Pinpoint the cell where the given text exists, returning its (X, Y) midpoint coordinate. 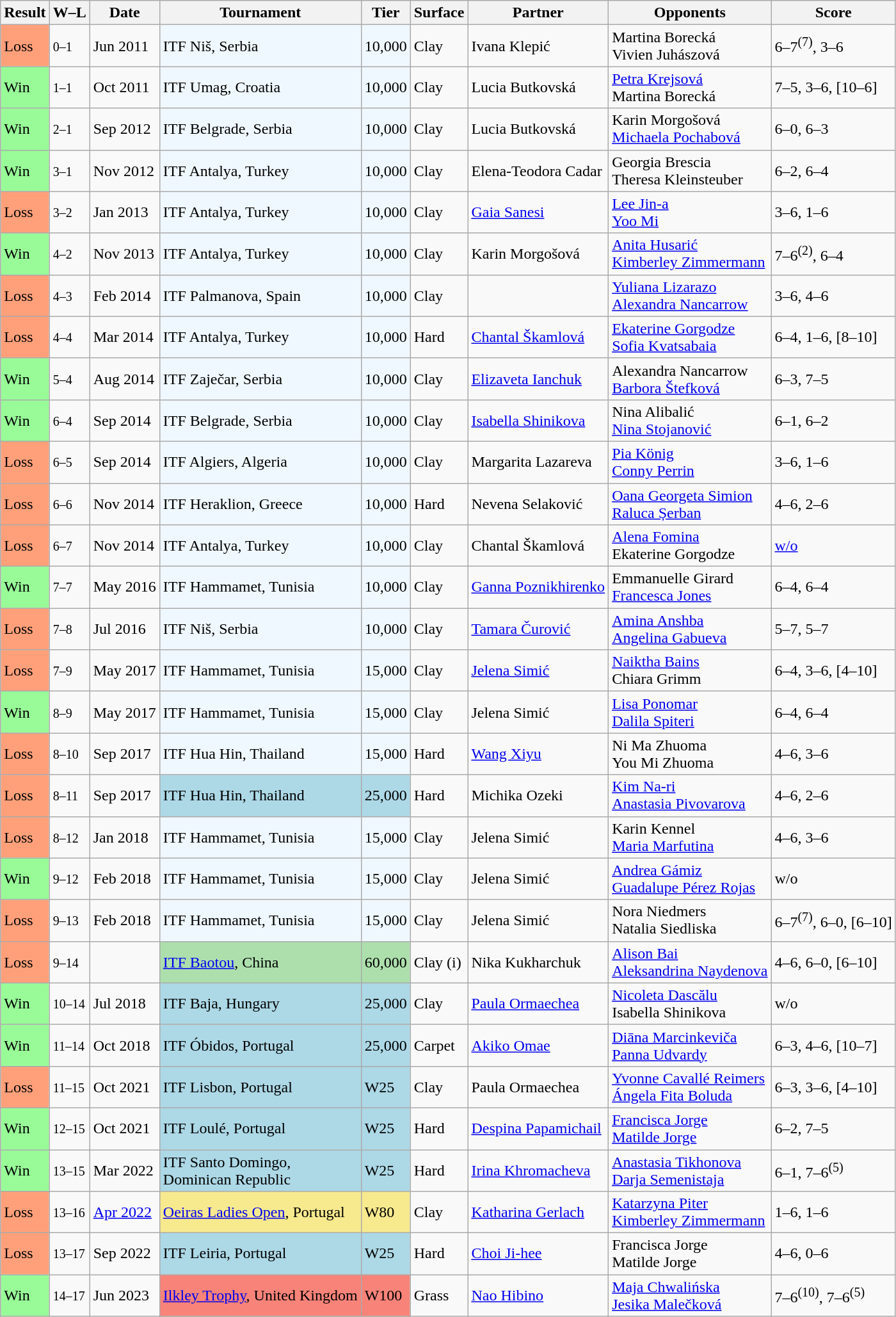
Lee Jin-a Yoo Mi (690, 213)
8–11 (69, 795)
Choi Ji-hee (538, 1254)
Georgia Brescia Theresa Kleinsteuber (690, 170)
Irina Khromacheva (538, 1170)
ITF Lisbon, Portugal (260, 1087)
6–0, 6–3 (833, 129)
ITF Santo Domingo, Dominican Republic (260, 1170)
Nina Alibalić Nina Stojanović (690, 420)
7–6(2), 6–4 (833, 254)
Nao Hibino (538, 1296)
0–1 (69, 46)
4–2 (69, 254)
6–7 (69, 545)
Yvonne Cavallé Reimers Ángela Fita Boluda (690, 1087)
Nevena Selaković (538, 503)
13–16 (69, 1213)
Feb 2014 (124, 296)
7–8 (69, 629)
Yuliana Lizarazo Alexandra Nancarrow (690, 296)
7–5, 3–6, [10–6] (833, 87)
5–4 (69, 379)
4–4 (69, 337)
Margarita Lazareva (538, 462)
Elena-Teodora Cadar (538, 170)
8–9 (69, 712)
Pia König Conny Perrin (690, 462)
Wang Xiyu (538, 754)
ITF Heraklion, Greece (260, 503)
Emmanuelle Girard Francesca Jones (690, 588)
ITF Baotou, China (260, 962)
14–17 (69, 1296)
6–3, 7–5 (833, 379)
6–3, 3–6, [4–10] (833, 1087)
Apr 2022 (124, 1213)
6–4, 1–6, [8–10] (833, 337)
Carpet (439, 1045)
13–17 (69, 1254)
6–7(7), 6–0, [6–10] (833, 921)
3–2 (69, 213)
Katarzyna Piter Kimberley Zimmermann (690, 1213)
6–1, 7–6(5) (833, 1170)
6–4, 3–6, [4–10] (833, 671)
60,000 (385, 962)
Surface (439, 13)
3–6, 4–6 (833, 296)
Petra Krejsová Martina Borecká (690, 87)
W100 (385, 1296)
12–15 (69, 1128)
6–6 (69, 503)
Date (124, 13)
Oeiras Ladies Open, Portugal (260, 1213)
10–14 (69, 1004)
Nicoleta Dascălu Isabella Shinikova (690, 1004)
4–6, 6–0, [6–10] (833, 962)
Naiktha Bains Chiara Grimm (690, 671)
ITF Algiers, Algeria (260, 462)
Sep 2022 (124, 1254)
Tamara Čurović (538, 629)
Jan 2013 (124, 213)
Mar 2014 (124, 337)
Akiko Omae (538, 1045)
W–L (69, 13)
Nora Niedmers Natalia Siedliska (690, 921)
Jan 2018 (124, 837)
Opponents (690, 13)
6–5 (69, 462)
Tier (385, 13)
ITF Zaječar, Serbia (260, 379)
Jul 2016 (124, 629)
Nika Kukharchuk (538, 962)
Alexandra Nancarrow Barbora Štefková (690, 379)
Andrea Gámiz Guadalupe Pérez Rojas (690, 878)
Anastasia Tikhonova Darja Semenistaja (690, 1170)
Gaia Sanesi (538, 213)
6–2, 6–4 (833, 170)
Michika Ozeki (538, 795)
6–4 (69, 420)
Karin Kennel Maria Marfutina (690, 837)
Mar 2022 (124, 1170)
ITF Loulé, Portugal (260, 1128)
Oct 2018 (124, 1045)
Anita Husarić Kimberley Zimmermann (690, 254)
9–13 (69, 921)
6–3, 4–6, [10–7] (833, 1045)
Ilkley Trophy, United Kingdom (260, 1296)
11–14 (69, 1045)
9–12 (69, 878)
Aug 2014 (124, 379)
Score (833, 13)
11–15 (69, 1087)
Katharina Gerlach (538, 1213)
May 2016 (124, 588)
ITF Baja, Hungary (260, 1004)
8–12 (69, 837)
Elizaveta Ianchuk (538, 379)
Diāna Marcinkeviča Panna Udvardy (690, 1045)
7–9 (69, 671)
Nov 2012 (124, 170)
1–1 (69, 87)
Result (25, 13)
Alena Fomina Ekaterine Gorgodze (690, 545)
Despina Papamichail (538, 1128)
4–6, 0–6 (833, 1254)
Lisa Ponomar Dalila Spiteri (690, 712)
7–6(10), 7–6(5) (833, 1296)
Karin Morgošová Michaela Pochabová (690, 129)
Jul 2018 (124, 1004)
Isabella Shinikova (538, 420)
ITF Palmanova, Spain (260, 296)
3–1 (69, 170)
Ekaterine Gorgodze Sofia Kvatsabaia (690, 337)
Amina Anshba Angelina Gabueva (690, 629)
ITF Umag, Croatia (260, 87)
W80 (385, 1213)
Kim Na-ri Anastasia Pivovarova (690, 795)
Sep 2012 (124, 129)
2–1 (69, 129)
Martina Borecká Vivien Juhászová (690, 46)
13–15 (69, 1170)
Ganna Poznikhirenko (538, 588)
Oana Georgeta Simion Raluca Șerban (690, 503)
Jun 2011 (124, 46)
4–3 (69, 296)
Karin Morgošová (538, 254)
Tournament (260, 13)
6–2, 7–5 (833, 1128)
Clay (i) (439, 962)
7–7 (69, 588)
1–6, 1–6 (833, 1213)
Jun 2023 (124, 1296)
Oct 2011 (124, 87)
Grass (439, 1296)
Ni Ma Zhuoma You Mi Zhuoma (690, 754)
ITF Leiria, Portugal (260, 1254)
9–14 (69, 962)
5–7, 5–7 (833, 629)
6–1, 6–2 (833, 420)
Nov 2013 (124, 254)
ITF Óbidos, Portugal (260, 1045)
Partner (538, 13)
8–10 (69, 754)
Alison Bai Aleksandrina Naydenova (690, 962)
Ivana Klepić (538, 46)
Maja Chwalińska Jesika Malečková (690, 1296)
6–7(7), 3–6 (833, 46)
